Output the (x, y) coordinate of the center of the cell containing the given text.  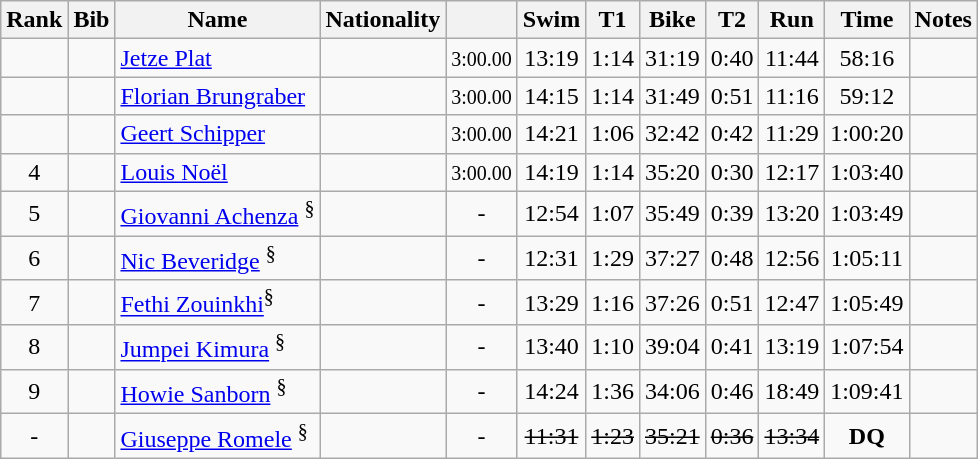
0:46 (732, 392)
T2 (732, 20)
37:26 (672, 302)
0:39 (732, 214)
7 (34, 302)
13:40 (551, 348)
31:19 (672, 58)
11:44 (792, 58)
Name (218, 20)
1:06 (613, 134)
34:06 (672, 392)
Bib (92, 20)
T1 (613, 20)
37:27 (672, 258)
1:05:49 (867, 302)
Giuseppe Romele § (218, 436)
Howie Sanborn § (218, 392)
Bike (672, 20)
59:12 (867, 96)
1:05:11 (867, 258)
1:07 (613, 214)
1:03:40 (867, 172)
0:42 (732, 134)
13:34 (792, 436)
12:17 (792, 172)
4 (34, 172)
14:15 (551, 96)
14:24 (551, 392)
58:16 (867, 58)
12:56 (792, 258)
1:09:41 (867, 392)
Florian Brungraber (218, 96)
Notes (943, 20)
1:00:20 (867, 134)
14:19 (551, 172)
1:10 (613, 348)
11:29 (792, 134)
Geert Schipper (218, 134)
Rank (34, 20)
35:21 (672, 436)
13:20 (792, 214)
11:31 (551, 436)
1:07:54 (867, 348)
DQ (867, 436)
0:30 (732, 172)
8 (34, 348)
11:16 (792, 96)
0:41 (732, 348)
12:54 (551, 214)
1:23 (613, 436)
Giovanni Achenza § (218, 214)
Jetze Plat (218, 58)
Swim (551, 20)
6 (34, 258)
Nationality (383, 20)
1:03:49 (867, 214)
35:49 (672, 214)
31:49 (672, 96)
12:31 (551, 258)
12:47 (792, 302)
0:36 (732, 436)
1:16 (613, 302)
1:36 (613, 392)
Time (867, 20)
5 (34, 214)
Jumpei Kimura § (218, 348)
Louis Noël (218, 172)
35:20 (672, 172)
9 (34, 392)
Nic Beveridge § (218, 258)
32:42 (672, 134)
18:49 (792, 392)
Run (792, 20)
14:21 (551, 134)
1:29 (613, 258)
0:48 (732, 258)
0:40 (732, 58)
13:29 (551, 302)
39:04 (672, 348)
Fethi Zouinkhi§ (218, 302)
